For the text-containing cell, return its midpoint in [x, y] coordinate format. 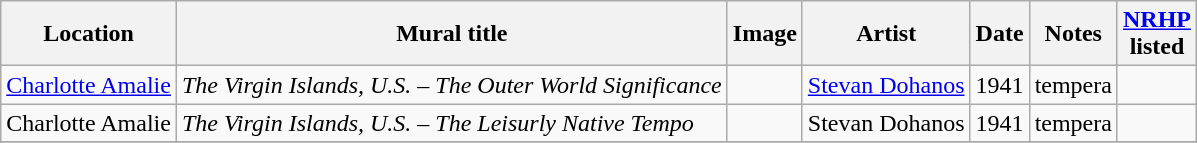
The Virgin Islands, U.S. – The Outer World Significance [452, 85]
Image [764, 34]
Notes [1073, 34]
Location [89, 34]
Date [1000, 34]
Artist [886, 34]
The Virgin Islands, U.S. – The Leisurly Native Tempo [452, 123]
Mural title [452, 34]
NRHPlisted [1156, 34]
